Return the [X, Y] coordinate for the center point of the cell that contains the specified text.  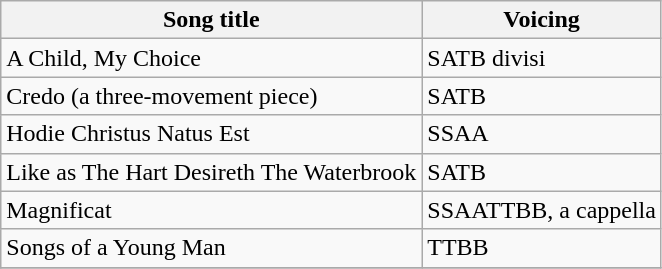
Song title [212, 20]
SSAA [542, 134]
Credo (a three-movement piece) [212, 96]
TTBB [542, 248]
A Child, My Choice [212, 58]
Magnificat [212, 210]
Songs of a Young Man [212, 248]
Voicing [542, 20]
SSAATTBB, a cappella [542, 210]
SATB divisi [542, 58]
Hodie Christus Natus Est [212, 134]
Like as The Hart Desireth The Waterbrook [212, 172]
